Capture the cell that displays the provided text and extract its [x, y] central coordinate. 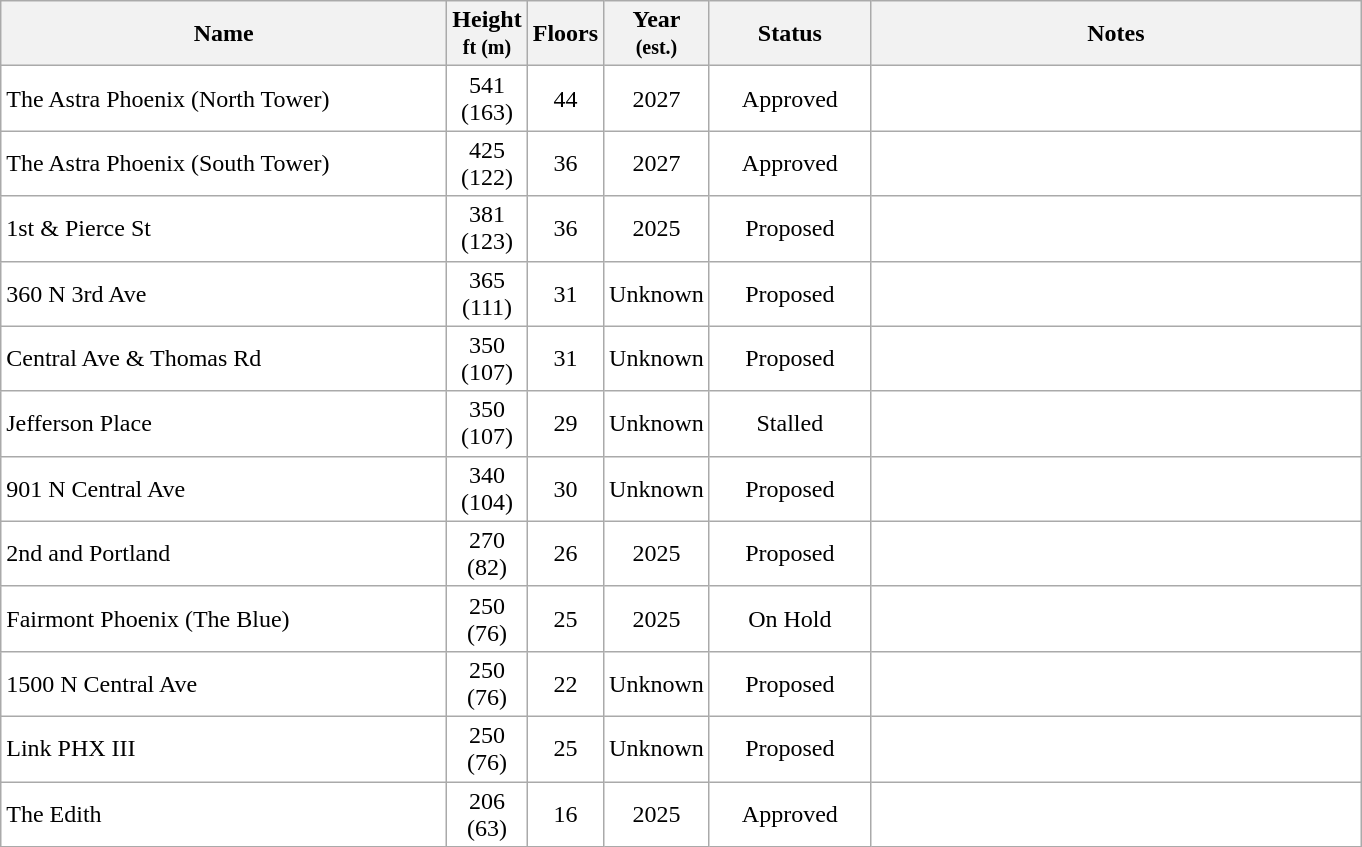
Stalled [790, 424]
The Astra Phoenix (North Tower) [224, 98]
Status [790, 34]
340 (104) [487, 488]
206 (63) [487, 814]
270 (82) [487, 554]
22 [565, 684]
On Hold [790, 618]
16 [565, 814]
2nd and Portland [224, 554]
901 N Central Ave [224, 488]
1st & Pierce St [224, 228]
541 (163) [487, 98]
Notes [1116, 34]
360 N 3rd Ave [224, 294]
Heightft (m) [487, 34]
Fairmont Phoenix (The Blue) [224, 618]
425 (122) [487, 164]
44 [565, 98]
The Edith [224, 814]
Central Ave & Thomas Rd [224, 358]
1500 N Central Ave [224, 684]
Floors [565, 34]
The Astra Phoenix (South Tower) [224, 164]
26 [565, 554]
365 (111) [487, 294]
Jefferson Place [224, 424]
Year(est.) [657, 34]
30 [565, 488]
Link PHX III [224, 748]
Name [224, 34]
29 [565, 424]
381 (123) [487, 228]
